From the cell containing the given text, extract its center point as [X, Y] coordinate. 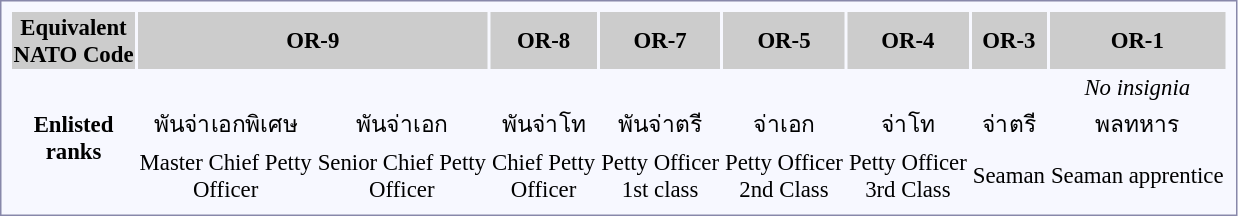
OR-8 [543, 40]
OR-3 [1008, 40]
Enlistedranks [74, 138]
OR-7 [660, 40]
พันจ่าโท [543, 124]
OR-9 [312, 40]
Master Chief PettyOfficer [226, 176]
OR-1 [1137, 40]
Senior Chief PettyOfficer [402, 176]
พันจ่าเอกพิเศษ [226, 124]
Chief PettyOfficer [543, 176]
จ่าตรี [1008, 124]
Petty Officer3rd Class [908, 176]
Seaman apprentice [1137, 176]
Petty Officer1st class [660, 176]
Petty Officer2nd Class [784, 176]
พลทหาร [1137, 124]
No insignia [1137, 87]
Seaman [1008, 176]
OR-5 [784, 40]
OR-4 [908, 40]
จ่าเอก [784, 124]
พันจ่าเอก [402, 124]
จ่าโท [908, 124]
พันจ่าตรี [660, 124]
EquivalentNATO Code [74, 40]
